Extract the [X, Y] coordinate from the center of the cell holding the provided text.  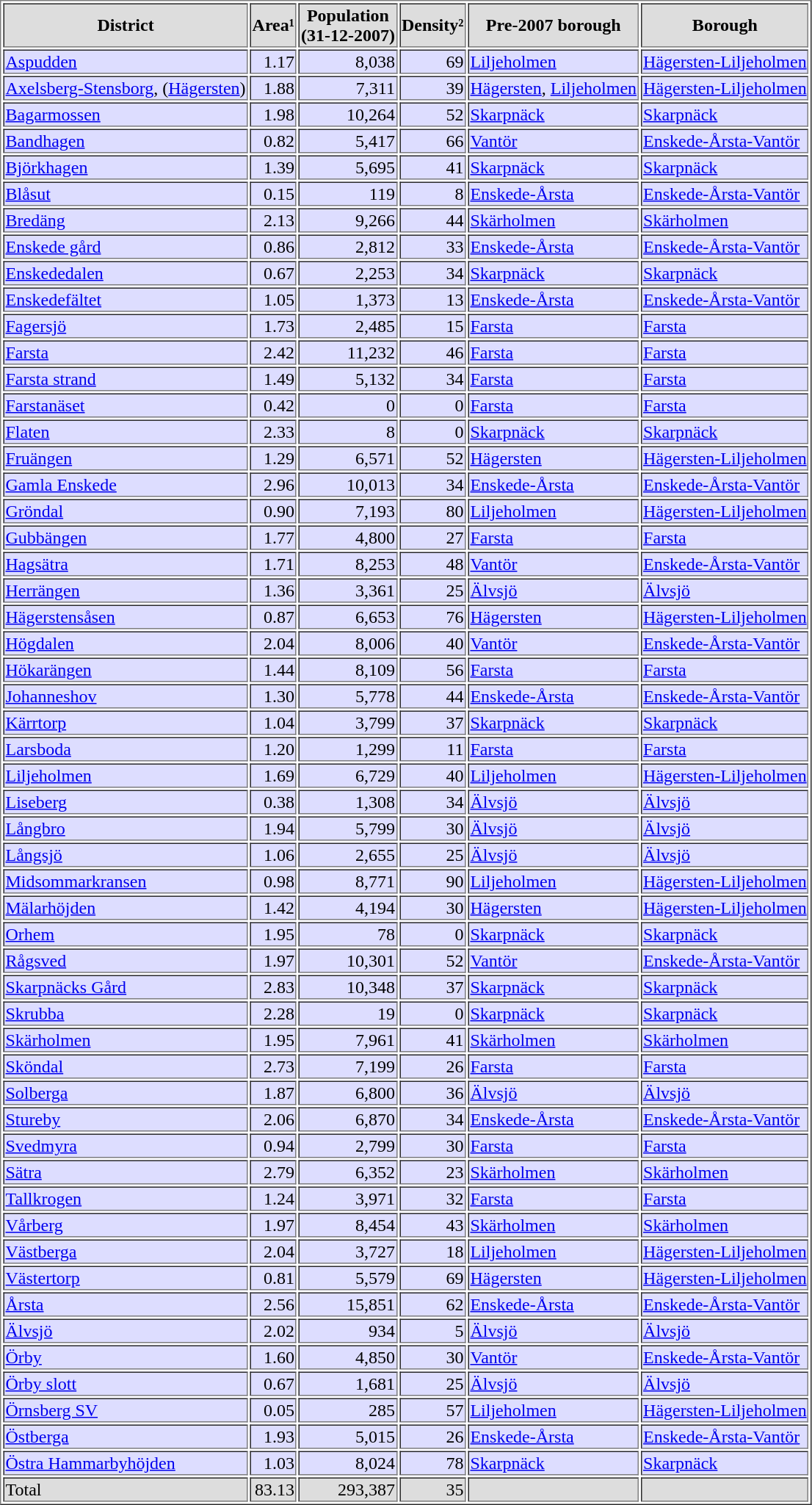
15,851 [348, 1304]
18 [433, 1252]
Hökarängen [125, 670]
Orhem [125, 934]
Bandhagen [125, 141]
Enskedefältet [125, 300]
2.06 [273, 1119]
1,373 [348, 300]
19 [348, 1014]
2,799 [348, 1146]
Kärrtorp [125, 723]
48 [433, 564]
Rågsved [125, 961]
5,579 [348, 1278]
1.93 [273, 1437]
5,799 [348, 829]
1.94 [273, 829]
2.02 [273, 1331]
1.49 [273, 379]
83.13 [273, 1490]
5,015 [348, 1437]
Östra Hammarbyhöjden [125, 1463]
934 [348, 1331]
Långbro [125, 829]
0.87 [273, 617]
119 [348, 194]
2.73 [273, 1067]
Hägerstensåsen [125, 617]
Skarpnäcks Gård [125, 987]
4,850 [348, 1357]
Johanneshov [125, 696]
0.82 [273, 141]
1.87 [273, 1093]
Östberga [125, 1437]
46 [433, 353]
10,301 [348, 961]
Farstanäset [125, 405]
Årsta [125, 1304]
Population(31-12-2007) [348, 25]
Density² [433, 25]
Midsommarkransen [125, 881]
Långsjö [125, 855]
Stureby [125, 1119]
1.20 [273, 749]
Mälarhöjden [125, 908]
1.60 [273, 1357]
Svedmyra [125, 1146]
0.15 [273, 194]
10,264 [348, 115]
10,348 [348, 987]
6,571 [348, 458]
Hägersten, Liljeholmen [554, 88]
Flaten [125, 432]
0.05 [273, 1410]
2,253 [348, 273]
Herrängen [125, 591]
293,387 [348, 1490]
11,232 [348, 353]
Björkhagen [125, 167]
Enskede gård [125, 247]
2.83 [273, 987]
35 [433, 1490]
3,799 [348, 723]
7,961 [348, 1040]
27 [433, 538]
Pre-2007 borough [554, 25]
7,199 [348, 1067]
2,655 [348, 855]
6,800 [348, 1093]
57 [433, 1410]
2,812 [348, 247]
2.13 [273, 220]
1.88 [273, 88]
13 [433, 300]
5,132 [348, 379]
1.73 [273, 326]
Högdalen [125, 643]
23 [433, 1172]
1,299 [348, 749]
11 [433, 749]
3,361 [348, 591]
Fruängen [125, 458]
Örby slott [125, 1384]
9,266 [348, 220]
Borough [725, 25]
Liseberg [125, 802]
4,194 [348, 908]
2,485 [348, 326]
Örnsberg SV [125, 1410]
Fagersjö [125, 326]
1.44 [273, 670]
7,311 [348, 88]
80 [433, 511]
32 [433, 1199]
5,417 [348, 141]
Blåsut [125, 194]
8,024 [348, 1463]
8,038 [348, 62]
8,454 [348, 1225]
15 [433, 326]
43 [433, 1225]
8,253 [348, 564]
1.03 [273, 1463]
0.86 [273, 247]
1.39 [273, 167]
1.06 [273, 855]
Sköndal [125, 1067]
56 [433, 670]
6,653 [348, 617]
0.94 [273, 1146]
1,308 [348, 802]
1.24 [273, 1199]
Örby [125, 1357]
0.90 [273, 511]
Bredäng [125, 220]
33 [433, 247]
1.36 [273, 591]
Axelsberg-Stensborg, (Hägersten) [125, 88]
Larsboda [125, 749]
1.98 [273, 115]
8,771 [348, 881]
10,013 [348, 485]
1.30 [273, 696]
6,352 [348, 1172]
2.56 [273, 1304]
1.05 [273, 300]
Gröndal [125, 511]
3,727 [348, 1252]
8,109 [348, 670]
Total [125, 1490]
Gamla Enskede [125, 485]
39 [433, 88]
4,800 [348, 538]
3,971 [348, 1199]
90 [433, 881]
0.42 [273, 405]
0.81 [273, 1278]
Västberga [125, 1252]
Aspudden [125, 62]
Area¹ [273, 25]
Hagsätra [125, 564]
1.04 [273, 723]
62 [433, 1304]
District [125, 25]
1.77 [273, 538]
Solberga [125, 1093]
76 [433, 617]
2.42 [273, 353]
7,193 [348, 511]
Skrubba [125, 1014]
36 [433, 1093]
1.71 [273, 564]
Sätra [125, 1172]
6,729 [348, 776]
1.17 [273, 62]
1,681 [348, 1384]
1.69 [273, 776]
2.96 [273, 485]
0.98 [273, 881]
Gubbängen [125, 538]
1.29 [273, 458]
66 [433, 141]
2.79 [273, 1172]
2.28 [273, 1014]
5,695 [348, 167]
Vårberg [125, 1225]
Tallkrogen [125, 1199]
0.38 [273, 802]
1.42 [273, 908]
2.33 [273, 432]
Enskededalen [125, 273]
8,006 [348, 643]
285 [348, 1410]
6,870 [348, 1119]
5 [433, 1331]
Farsta strand [125, 379]
5,778 [348, 696]
Bagarmossen [125, 115]
Västertorp [125, 1278]
